Detect which cell encompasses the target text, then output its (X, Y) center coordinate. 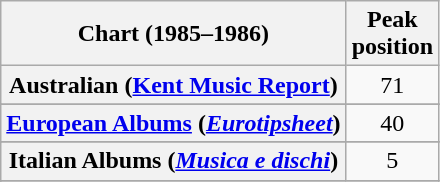
Australian (Kent Music Report) (174, 85)
European Albums (Eurotipsheet) (174, 123)
Peakposition (392, 34)
Italian Albums (Musica e dischi) (174, 161)
71 (392, 85)
Chart (1985–1986) (174, 34)
40 (392, 123)
5 (392, 161)
